Extract the [x, y] coordinate from the center of the cell holding the provided text.  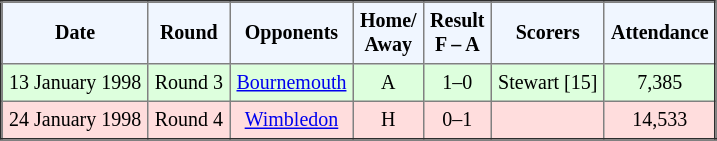
Home/Away [388, 33]
13 January 1998 [75, 83]
7,385 [660, 83]
Attendance [660, 33]
Round 3 [189, 83]
Opponents [292, 33]
Scorers [548, 33]
Stewart [15] [548, 83]
Wimbledon [292, 120]
1–0 [457, 83]
14,533 [660, 120]
24 January 1998 [75, 120]
0–1 [457, 120]
Round [189, 33]
Date [75, 33]
Round 4 [189, 120]
H [388, 120]
Bournemouth [292, 83]
A [388, 83]
ResultF – A [457, 33]
